Detect which cell encompasses the target text, then output its [X, Y] center coordinate. 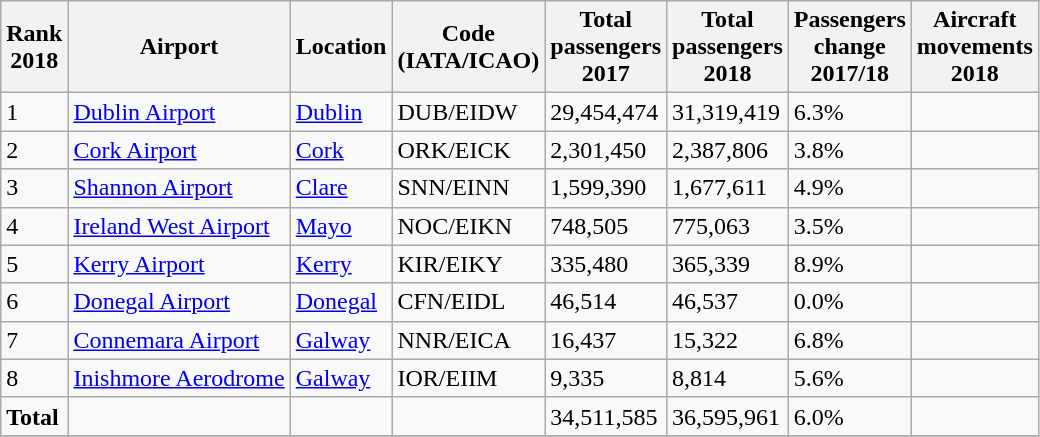
Totalpassengers2017 [606, 47]
1,599,390 [606, 188]
Cork Airport [179, 150]
Rank2018 [34, 47]
8.9% [850, 264]
5 [34, 264]
46,514 [606, 302]
8 [34, 378]
0.0% [850, 302]
Dublin [341, 112]
9,335 [606, 378]
6.8% [850, 340]
Ireland West Airport [179, 226]
SNN/EINN [468, 188]
6.3% [850, 112]
2,387,806 [728, 150]
3.5% [850, 226]
Passengerschange2017/18 [850, 47]
NNR/EICA [468, 340]
Donegal [341, 302]
365,339 [728, 264]
2,301,450 [606, 150]
6 [34, 302]
Airport [179, 47]
335,480 [606, 264]
4.9% [850, 188]
Kerry Airport [179, 264]
NOC/EIKN [468, 226]
15,322 [728, 340]
775,063 [728, 226]
Dublin Airport [179, 112]
7 [34, 340]
31,319,419 [728, 112]
3 [34, 188]
29,454,474 [606, 112]
KIR/EIKY [468, 264]
Clare [341, 188]
ORK/EICK [468, 150]
6.0% [850, 416]
Cork [341, 150]
3.8% [850, 150]
Kerry [341, 264]
8,814 [728, 378]
34,511,585 [606, 416]
1 [34, 112]
Shannon Airport [179, 188]
Code(IATA/ICAO) [468, 47]
Mayo [341, 226]
Total [34, 416]
46,537 [728, 302]
CFN/EIDL [468, 302]
748,505 [606, 226]
Inishmore Aerodrome [179, 378]
5.6% [850, 378]
16,437 [606, 340]
36,595,961 [728, 416]
Totalpassengers2018 [728, 47]
DUB/EIDW [468, 112]
Donegal Airport [179, 302]
4 [34, 226]
IOR/EIIM [468, 378]
Connemara Airport [179, 340]
1,677,611 [728, 188]
2 [34, 150]
Location [341, 47]
Aircraftmovements2018 [974, 47]
